Identify which cell holds the provided text, then report its [x, y] central coordinate. 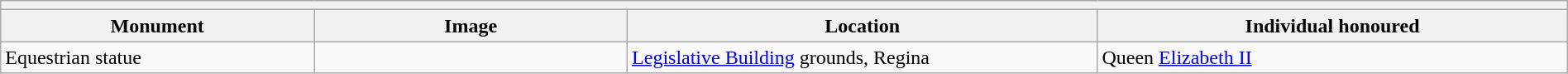
Location [863, 26]
Queen Elizabeth II [1332, 57]
Equestrian statue [157, 57]
Legislative Building grounds, Regina [863, 57]
Monument [157, 26]
Individual honoured [1332, 26]
Image [471, 26]
